Output the [x, y] coordinate of the center of the cell containing the given text.  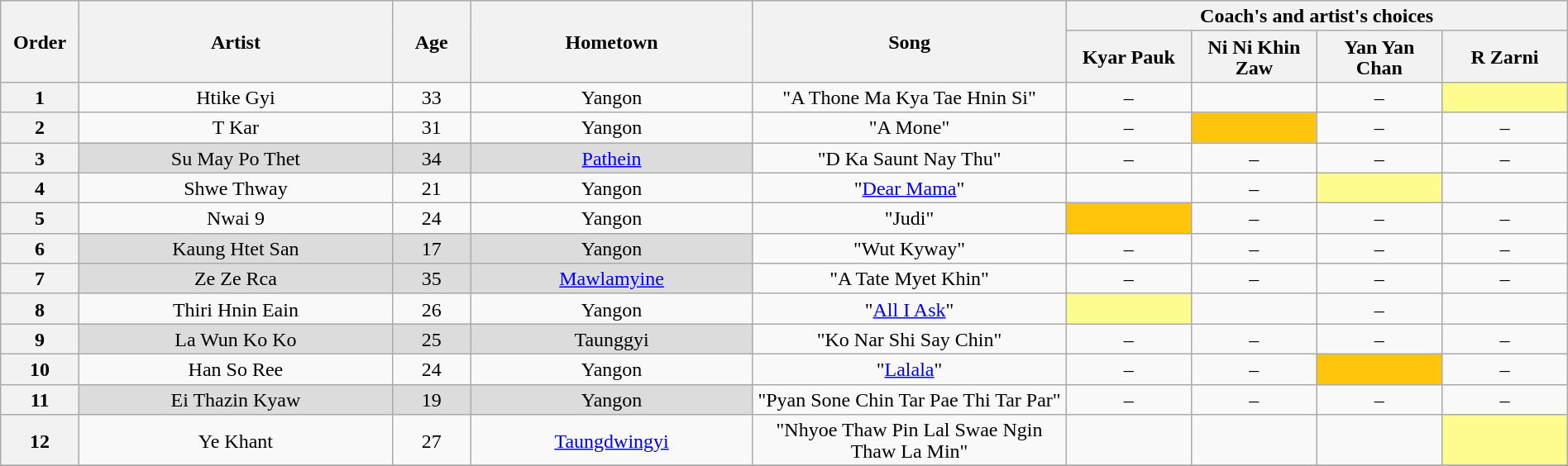
34 [432, 157]
1 [40, 97]
Pathein [612, 157]
Song [910, 41]
Thiri Hnin Eain [235, 309]
"A Thone Ma Kya Tae Hnin Si" [910, 97]
27 [432, 440]
Ze Ze Rca [235, 279]
"Nhyoe Thaw Pin Lal Swae Ngin Thaw La Min" [910, 440]
7 [40, 279]
La Wun Ko Ko [235, 339]
3 [40, 157]
"A Mone" [910, 127]
T Kar [235, 127]
"All I Ask" [910, 309]
"Judi" [910, 218]
35 [432, 279]
Hometown [612, 41]
4 [40, 188]
Artist [235, 41]
11 [40, 400]
33 [432, 97]
26 [432, 309]
"Lalala" [910, 369]
"Dear Mama" [910, 188]
2 [40, 127]
"Pyan Sone Chin Tar Pae Thi Tar Par" [910, 400]
"A Tate Myet Khin" [910, 279]
Shwe Thway [235, 188]
Coach's and artist's choices [1317, 17]
Nwai 9 [235, 218]
21 [432, 188]
6 [40, 248]
Age [432, 41]
Ye Khant [235, 440]
9 [40, 339]
R Zarni [1505, 56]
Taungdwingyi [612, 440]
Kaung Htet San [235, 248]
Mawlamyine [612, 279]
"Ko Nar Shi Say Chin" [910, 339]
Htike Gyi [235, 97]
"D Ka Saunt Nay Thu" [910, 157]
25 [432, 339]
Han So Ree [235, 369]
Yan Yan Chan [1379, 56]
"Wut Kyway" [910, 248]
Kyar Pauk [1129, 56]
31 [432, 127]
Taunggyi [612, 339]
Order [40, 41]
12 [40, 440]
Su May Po Thet [235, 157]
Ei Thazin Kyaw [235, 400]
10 [40, 369]
Ni Ni Khin Zaw [1255, 56]
17 [432, 248]
19 [432, 400]
5 [40, 218]
8 [40, 309]
